Locate the cell with the specified text and output its [X, Y] center coordinate. 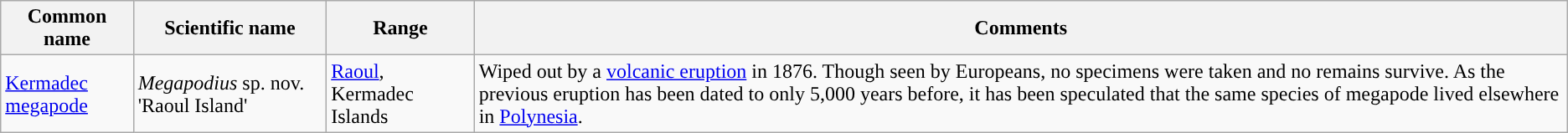
Scientific name [230, 28]
Kermadec megapode [67, 94]
Raoul, Kermadec Islands [400, 94]
Megapodius sp. nov. 'Raoul Island' [230, 94]
Comments [1020, 28]
Range [400, 28]
Common name [67, 28]
